Output the (X, Y) coordinate of the center of the cell containing the given text.  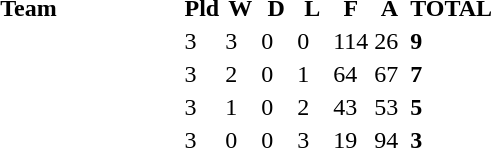
53 (390, 107)
26 (390, 41)
43 (351, 107)
67 (390, 74)
64 (351, 74)
114 (351, 41)
